Scan for the cell matching the given text and deliver its (x, y) coordinate at center. 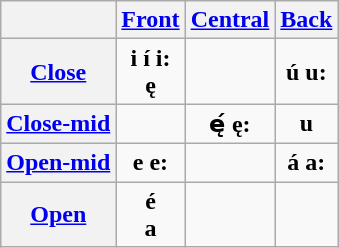
ú u: (306, 72)
Back (306, 20)
Close (58, 72)
Close-mid (58, 124)
é a (150, 214)
á a: (306, 162)
Open-mid (58, 162)
e e: (150, 162)
Open (58, 214)
Front (150, 20)
ę́ ę: (230, 124)
Central (230, 20)
i í i: ę (150, 72)
u (306, 124)
